Find where the given text appears and provide that cell's center as [X, Y] coordinate. 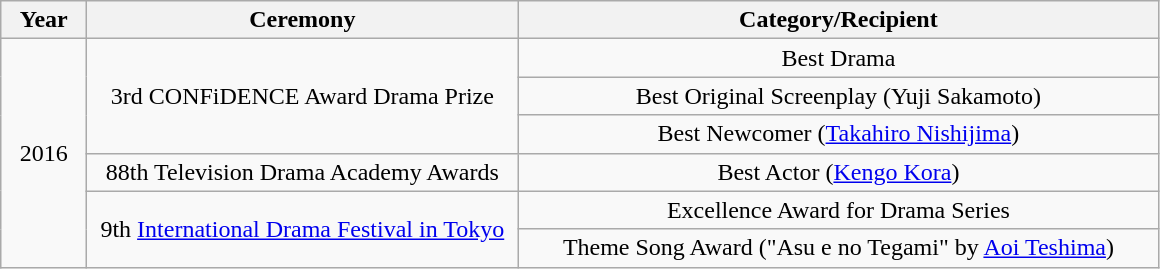
88th Television Drama Academy Awards [302, 172]
Ceremony [302, 20]
Theme Song Award ("Asu e no Tegami" by Aoi Teshima) [838, 248]
Best Newcomer (Takahiro Nishijima) [838, 134]
2016 [44, 153]
Best Original Screenplay (Yuji Sakamoto) [838, 96]
Category/Recipient [838, 20]
Best Drama [838, 58]
9th International Drama Festival in Tokyo [302, 229]
Best Actor (Kengo Kora) [838, 172]
Year [44, 20]
3rd CONFiDENCE Award Drama Prize [302, 96]
Excellence Award for Drama Series [838, 210]
